For the text-containing cell, return its midpoint in (x, y) coordinate format. 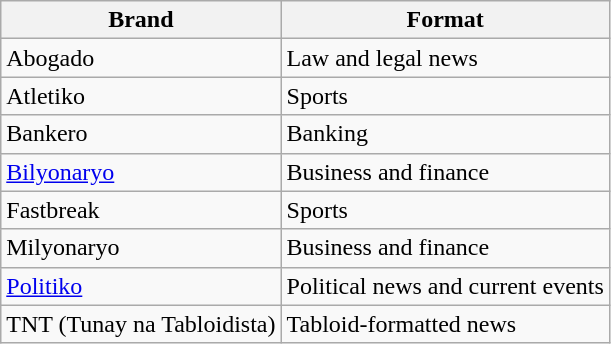
Tabloid-formatted news (445, 324)
Political news and current events (445, 286)
Banking (445, 134)
Law and legal news (445, 58)
Atletiko (141, 96)
Abogado (141, 58)
Format (445, 20)
Brand (141, 20)
TNT (Tunay na Tabloidista) (141, 324)
Fastbreak (141, 210)
Politiko (141, 286)
Bilyonaryo (141, 172)
Milyonaryo (141, 248)
Bankero (141, 134)
